Scan for the cell matching the given text and deliver its (X, Y) coordinate at center. 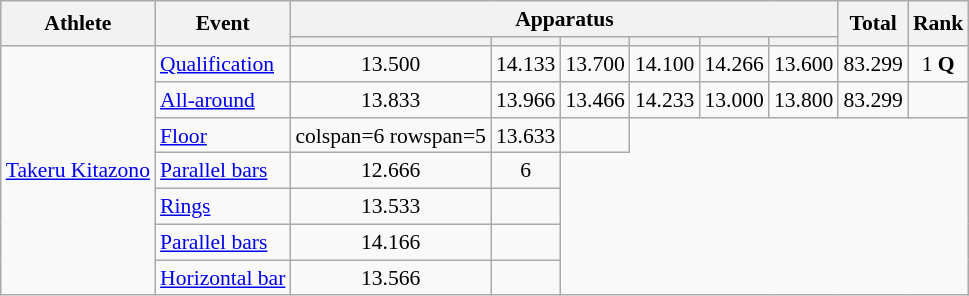
14.233 (664, 100)
14.133 (526, 64)
13.533 (390, 207)
14.166 (390, 243)
Total (872, 24)
Athlete (78, 24)
Takeru Kitazono (78, 170)
Horizontal bar (222, 278)
13.000 (734, 100)
colspan=6 rowspan=5 (390, 136)
13.633 (526, 136)
1 Q (938, 64)
13.700 (594, 64)
Rank (938, 24)
13.600 (804, 64)
Apparatus (564, 19)
14.266 (734, 64)
13.466 (594, 100)
Rings (222, 207)
Floor (222, 136)
12.666 (390, 171)
13.500 (390, 64)
14.100 (664, 64)
13.833 (390, 100)
Event (222, 24)
All-around (222, 100)
13.800 (804, 100)
6 (526, 171)
13.566 (390, 278)
13.966 (526, 100)
Qualification (222, 64)
